Return (x, y) of the center of cell containing provided text 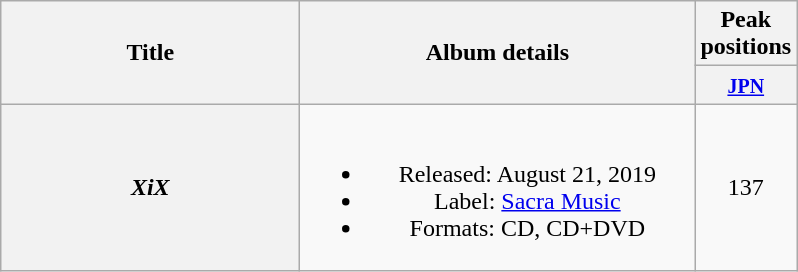
Title (150, 52)
Released: August 21, 2019 Label: Sacra MusicFormats: CD, CD+DVD (498, 188)
JPN (746, 85)
Peak positions (746, 34)
Album details (498, 52)
XiX (150, 188)
137 (746, 188)
